Extract the (X, Y) coordinate from the center of the cell holding the provided text.  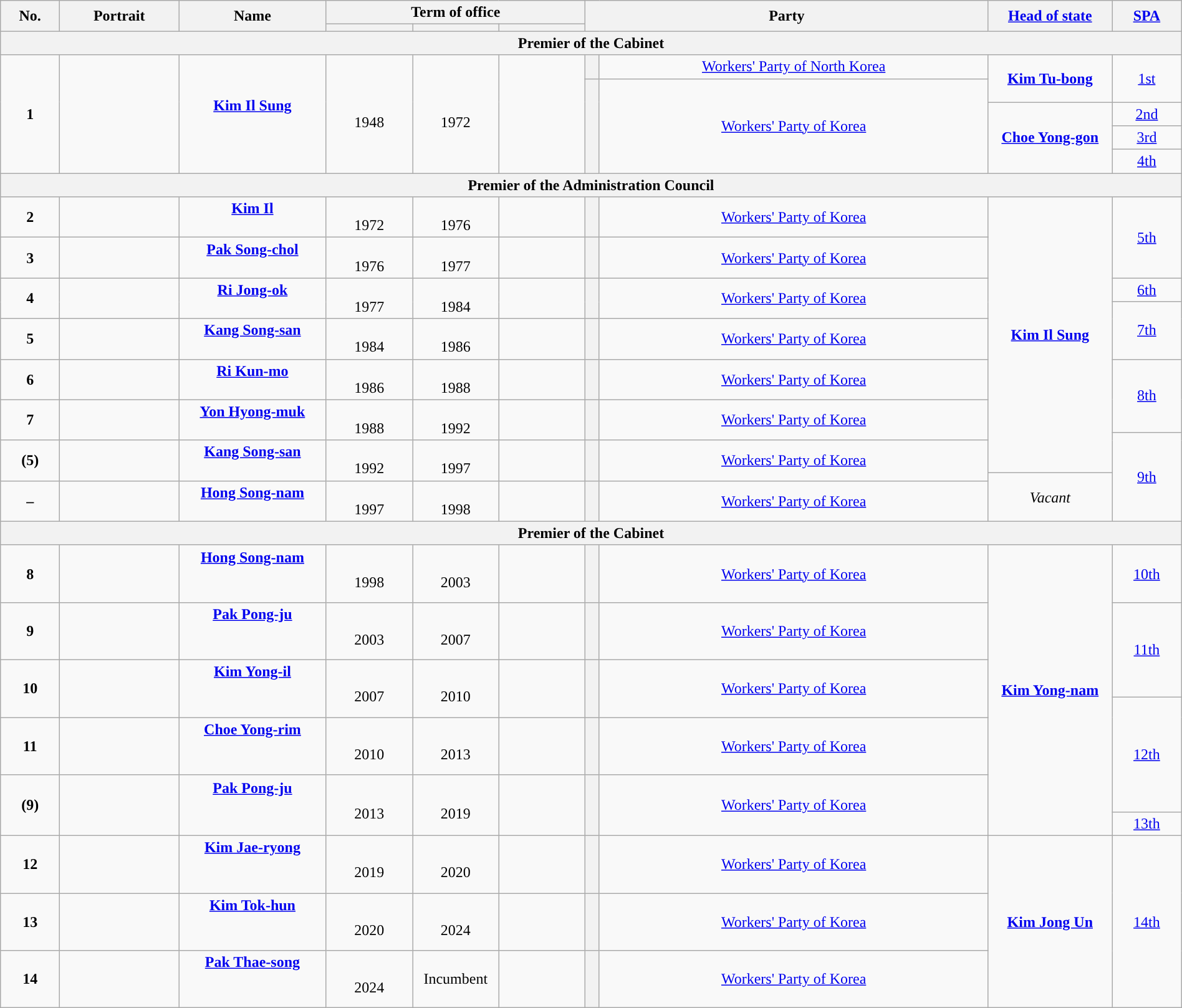
14 (30, 979)
Kim Tok-hun (252, 922)
12th (1147, 754)
4th (1147, 161)
9 (30, 631)
14th (1147, 922)
Kim Yong-nam (1050, 690)
SPA (1147, 16)
6th (1147, 290)
9th (1147, 478)
Name (252, 16)
Pak Thae-song (252, 979)
Kim Jae-ryong (252, 865)
1 (30, 114)
(5) (30, 460)
Choe Yong-gon (1050, 138)
Choe Yong-rim (252, 746)
Premier of the Administration Council (591, 185)
3rd (1147, 138)
Incumbent (456, 979)
Yon Hyong-muk (252, 420)
Workers' Party of North Korea (794, 67)
13th (1147, 824)
Vacant (1050, 497)
5 (30, 339)
6 (30, 379)
7th (1147, 330)
Party (787, 16)
(9) (30, 805)
13 (30, 922)
Pak Song-chol (252, 258)
Ri Kun-mo (252, 379)
Head of state (1050, 16)
5th (1147, 238)
Term of office (456, 12)
8th (1147, 396)
11th (1147, 650)
– (30, 501)
8 (30, 574)
3 (30, 258)
1948 (369, 114)
2nd (1147, 114)
12 (30, 865)
Kim Yong-il (252, 688)
Kim Jong Un (1050, 922)
4 (30, 298)
7 (30, 420)
Ri Jong-ok (252, 298)
10th (1147, 574)
Kim Tu-bong (1050, 79)
Kim Il (252, 217)
11 (30, 746)
No. (30, 16)
1st (1147, 79)
2 (30, 217)
10 (30, 688)
Portrait (120, 16)
